Return the (X, Y) coordinate for the center point of the cell that contains the specified text.  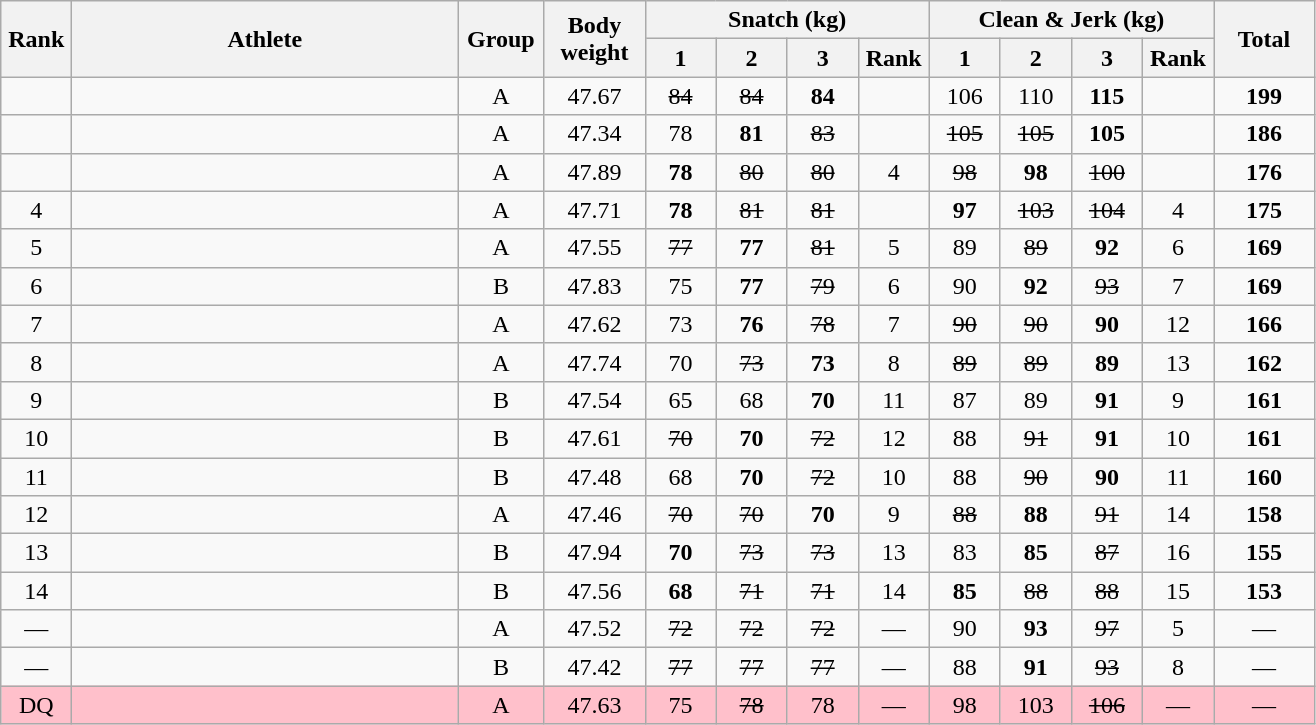
Total (1264, 39)
79 (822, 286)
47.54 (594, 400)
47.71 (594, 210)
76 (752, 324)
47.74 (594, 362)
47.83 (594, 286)
158 (1264, 515)
160 (1264, 477)
176 (1264, 172)
47.46 (594, 515)
Group (501, 39)
110 (1036, 96)
47.61 (594, 438)
115 (1106, 96)
47.89 (594, 172)
15 (1178, 591)
186 (1264, 134)
47.55 (594, 248)
47.52 (594, 629)
175 (1264, 210)
47.34 (594, 134)
DQ (36, 705)
47.63 (594, 705)
155 (1264, 553)
65 (680, 400)
Snatch (kg) (787, 20)
199 (1264, 96)
Body weight (594, 39)
Clean & Jerk (kg) (1071, 20)
47.42 (594, 667)
104 (1106, 210)
47.48 (594, 477)
47.67 (594, 96)
153 (1264, 591)
162 (1264, 362)
47.94 (594, 553)
100 (1106, 172)
166 (1264, 324)
16 (1178, 553)
47.62 (594, 324)
Athlete (265, 39)
47.56 (594, 591)
